Identify which cell holds the provided text, then report its (X, Y) central coordinate. 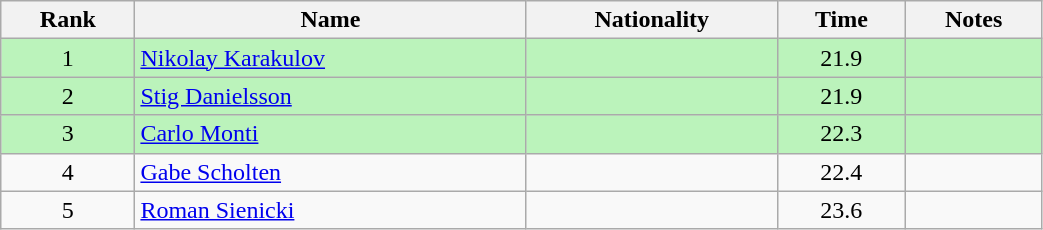
Carlo Monti (330, 134)
Roman Sienicki (330, 210)
Name (330, 20)
Nikolay Karakulov (330, 58)
5 (68, 210)
4 (68, 172)
Notes (974, 20)
Rank (68, 20)
22.3 (841, 134)
22.4 (841, 172)
Nationality (652, 20)
Gabe Scholten (330, 172)
2 (68, 96)
23.6 (841, 210)
1 (68, 58)
Time (841, 20)
Stig Danielsson (330, 96)
3 (68, 134)
